Extract the (X, Y) coordinate from the center of the cell holding the provided text.  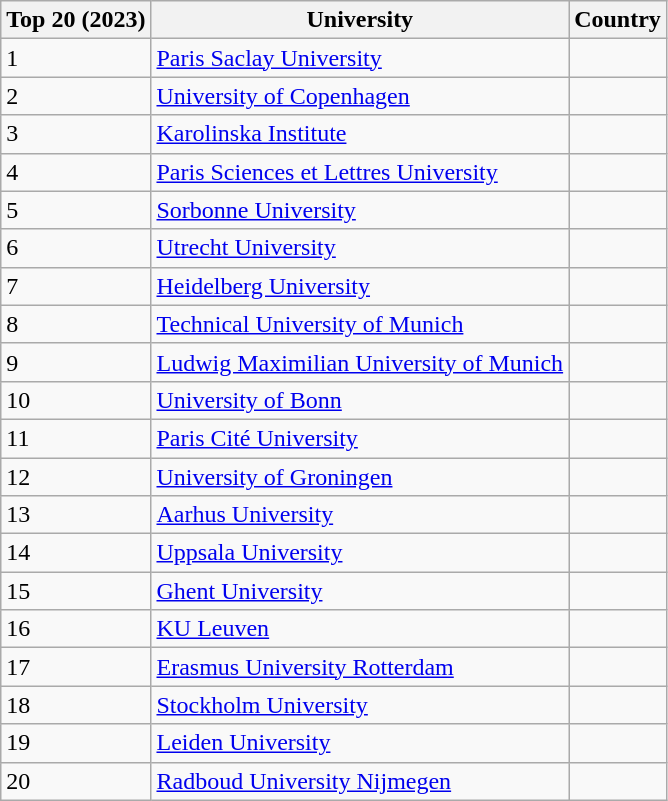
15 (76, 591)
Heidelberg University (360, 286)
7 (76, 286)
12 (76, 477)
17 (76, 667)
18 (76, 705)
Sorbonne University (360, 210)
4 (76, 172)
University of Groningen (360, 477)
University of Copenhagen (360, 96)
Ghent University (360, 591)
Paris Saclay University (360, 58)
Leiden University (360, 743)
13 (76, 515)
Uppsala University (360, 553)
Utrecht University (360, 248)
KU Leuven (360, 629)
University (360, 20)
Paris Cité University (360, 438)
Paris Sciences et Lettres University (360, 172)
20 (76, 781)
10 (76, 400)
Erasmus University Rotterdam (360, 667)
Stockholm University (360, 705)
14 (76, 553)
6 (76, 248)
9 (76, 362)
8 (76, 324)
Aarhus University (360, 515)
2 (76, 96)
5 (76, 210)
University of Bonn (360, 400)
1 (76, 58)
Ludwig Maximilian University of Munich (360, 362)
19 (76, 743)
Top 20 (2023) (76, 20)
11 (76, 438)
16 (76, 629)
3 (76, 134)
Radboud University Nijmegen (360, 781)
Country (618, 20)
Technical University of Munich (360, 324)
Karolinska Institute (360, 134)
